From the cell containing the given text, extract its center point as [x, y] coordinate. 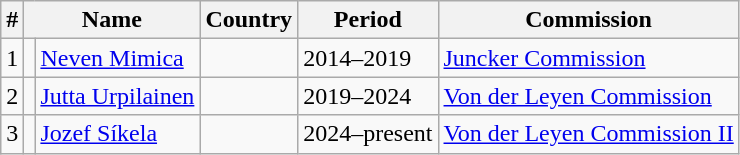
Name [112, 20]
2014–2019 [368, 58]
2 [12, 96]
Von der Leyen Commission [588, 96]
Von der Leyen Commission II [588, 134]
Neven Mimica [118, 58]
# [12, 20]
Period [368, 20]
Jozef Síkela [118, 134]
2024–present [368, 134]
Juncker Commission [588, 58]
2019–2024 [368, 96]
3 [12, 134]
Commission [588, 20]
1 [12, 58]
Country [249, 20]
Jutta Urpilainen [118, 96]
